For the text-containing cell, return its midpoint in (x, y) coordinate format. 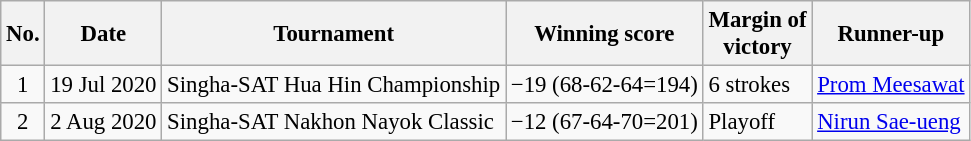
No. (23, 34)
Runner-up (891, 34)
−19 (68-62-64=194) (605, 85)
1 (23, 85)
Singha-SAT Hua Hin Championship (334, 85)
Nirun Sae-ueng (891, 122)
Margin ofvictory (758, 34)
−12 (67-64-70=201) (605, 122)
Playoff (758, 122)
2 (23, 122)
6 strokes (758, 85)
Prom Meesawat (891, 85)
19 Jul 2020 (104, 85)
Winning score (605, 34)
Date (104, 34)
Tournament (334, 34)
2 Aug 2020 (104, 122)
Singha-SAT Nakhon Nayok Classic (334, 122)
